Detect which cell encompasses the target text, then output its [x, y] center coordinate. 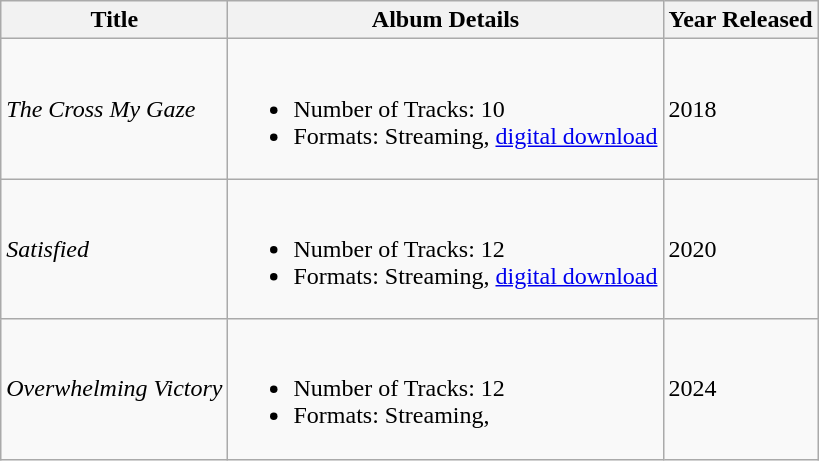
Number of Tracks: 12Formats: Streaming, [446, 389]
Year Released [740, 20]
Overwhelming Victory [114, 389]
Satisfied [114, 249]
Album Details [446, 20]
Title [114, 20]
2020 [740, 249]
Number of Tracks: 12Formats: Streaming, digital download [446, 249]
2024 [740, 389]
2018 [740, 109]
The Cross My Gaze [114, 109]
Number of Tracks: 10Formats: Streaming, digital download [446, 109]
